Determine the [X, Y] coordinate at the center of the cell enclosing the given text.  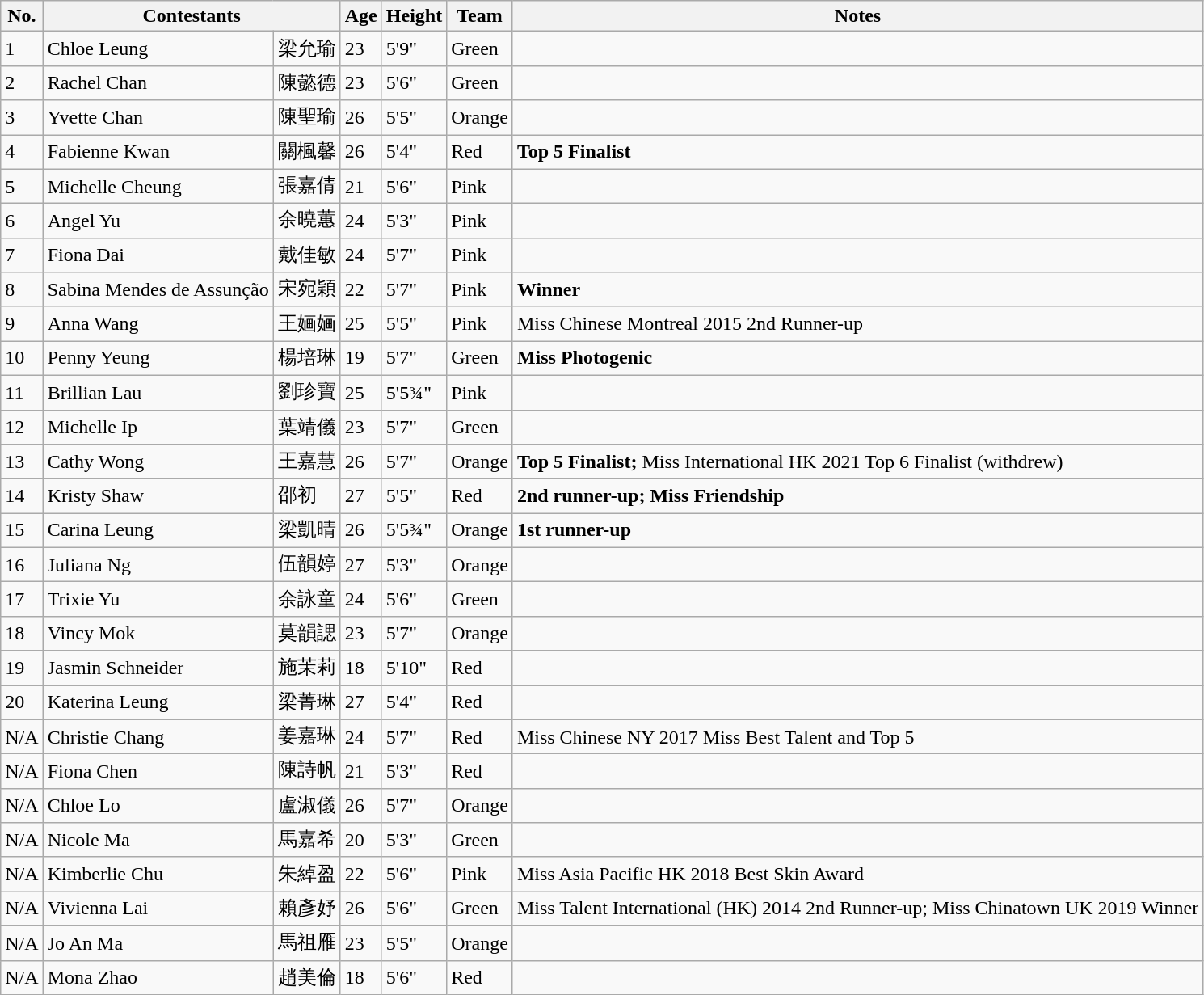
施茉莉 [307, 668]
Brillian Lau [158, 393]
Michelle Ip [158, 427]
Contestants [192, 16]
Top 5 Finalist [857, 152]
Nicole Ma [158, 841]
Miss Chinese NY 2017 Miss Best Talent and Top 5 [857, 737]
馬嘉希 [307, 841]
Miss Chinese Montreal 2015 2nd Runner-up [857, 323]
Miss Talent International (HK) 2014 2nd Runner-up; Miss Chinatown UK 2019 Winner [857, 909]
8 [22, 289]
余曉蕙 [307, 221]
5 [22, 186]
Cathy Wong [158, 462]
宋宛穎 [307, 289]
馬祖雁 [307, 942]
1st runner-up [857, 530]
Sabina Mendes de Assunção [158, 289]
Fiona Chen [158, 771]
Winner [857, 289]
姜嘉琳 [307, 737]
Kristy Shaw [158, 496]
Mona Zhao [158, 978]
陳聖瑜 [307, 118]
楊培琳 [307, 359]
2 [22, 82]
Rachel Chan [158, 82]
5'10" [414, 668]
1 [22, 48]
17 [22, 600]
Anna Wang [158, 323]
6 [22, 221]
伍韻婷 [307, 564]
Katerina Leung [158, 703]
5'9" [414, 48]
Trixie Yu [158, 600]
邵初 [307, 496]
Juliana Ng [158, 564]
15 [22, 530]
王婳婳 [307, 323]
Height [414, 16]
Chloe Leung [158, 48]
Notes [857, 16]
朱綽盈 [307, 875]
陳詩帆 [307, 771]
Age [360, 16]
Top 5 Finalist; Miss International HK 2021 Top 6 Finalist (withdrew) [857, 462]
9 [22, 323]
Penny Yeung [158, 359]
Jasmin Schneider [158, 668]
梁凱晴 [307, 530]
Vincy Mok [158, 634]
3 [22, 118]
10 [22, 359]
盧淑儀 [307, 805]
14 [22, 496]
關楓馨 [307, 152]
13 [22, 462]
4 [22, 152]
張嘉倩 [307, 186]
Yvette Chan [158, 118]
12 [22, 427]
戴佳敏 [307, 255]
11 [22, 393]
莫韻諰 [307, 634]
Fabienne Kwan [158, 152]
Team [480, 16]
梁菁琳 [307, 703]
葉靖儀 [307, 427]
2nd runner-up; Miss Friendship [857, 496]
Angel Yu [158, 221]
Miss Asia Pacific HK 2018 Best Skin Award [857, 875]
Christie Chang [158, 737]
Vivienna Lai [158, 909]
Fiona Dai [158, 255]
7 [22, 255]
16 [22, 564]
賴彥妤 [307, 909]
Kimberlie Chu [158, 875]
Michelle Cheung [158, 186]
No. [22, 16]
Miss Photogenic [857, 359]
Jo An Ma [158, 942]
王嘉慧 [307, 462]
Chloe Lo [158, 805]
趙美倫 [307, 978]
Carina Leung [158, 530]
梁允瑜 [307, 48]
陳懿德 [307, 82]
劉珍寶 [307, 393]
余詠童 [307, 600]
